Extract the (x, y) coordinate from the center of the cell holding the provided text.  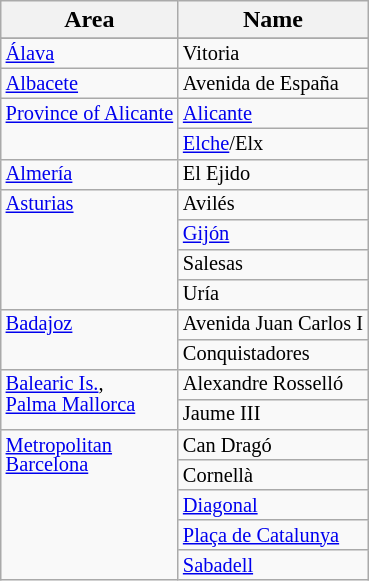
Asturias (90, 249)
Diagonal (273, 505)
Uría (273, 294)
Avenida de España (273, 84)
Badajoz (90, 339)
Name (273, 20)
Salesas (273, 264)
Balearic Is.,Palma Mallorca (90, 399)
Alexandre Rosselló (273, 384)
Province of Alicante (90, 129)
Can Dragó (273, 444)
Area (90, 20)
Albacete (90, 84)
MetropolitanBarcelona (90, 504)
Plaça de Catalunya (273, 535)
Avilés (273, 204)
Avenida Juan Carlos I (273, 324)
Vitoria (273, 54)
Conquistadores (273, 354)
El Ejido (273, 174)
Elche/Elx (273, 144)
Gijón (273, 234)
Jaume III (273, 414)
Alicante (273, 114)
Cornellà (273, 474)
Álava (90, 54)
Sabadell (273, 565)
Almería (90, 174)
